Determine the (X, Y) coordinate at the center of the cell enclosing the given text.  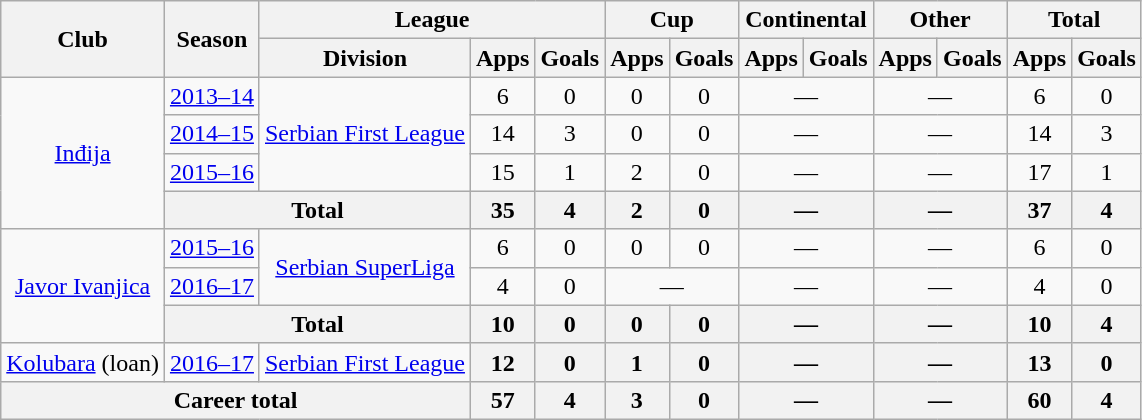
Season (212, 39)
2013–14 (212, 96)
Club (83, 39)
2014–15 (212, 134)
Serbian SuperLiga (364, 267)
17 (1039, 172)
13 (1039, 362)
Division (364, 58)
37 (1039, 210)
60 (1039, 400)
Inđija (83, 153)
12 (502, 362)
57 (502, 400)
League (432, 20)
Cup (672, 20)
15 (502, 172)
Other (940, 20)
Kolubara (loan) (83, 362)
Continental (806, 20)
35 (502, 210)
Career total (236, 400)
Javor Ivanjica (83, 286)
